Find where the given text appears and provide that cell's center as (X, Y) coordinate. 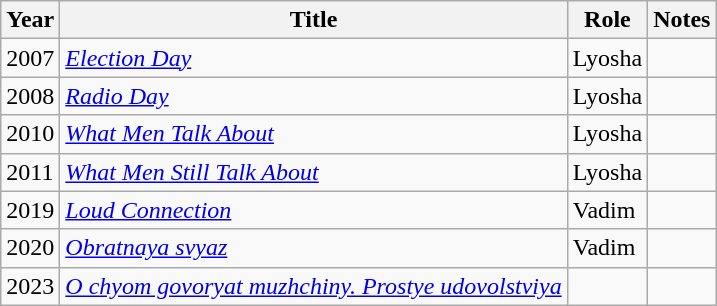
2023 (30, 286)
Year (30, 20)
Role (607, 20)
Loud Connection (314, 210)
2019 (30, 210)
Title (314, 20)
O chyom govoryat muzhchiny. Prostye udovolstviya (314, 286)
2007 (30, 58)
Radio Day (314, 96)
Notes (682, 20)
What Men Still Talk About (314, 172)
What Men Talk About (314, 134)
Obratnaya svyaz (314, 248)
Election Day (314, 58)
2008 (30, 96)
2010 (30, 134)
2020 (30, 248)
2011 (30, 172)
